Extract the [X, Y] coordinate from the center of the cell holding the provided text.  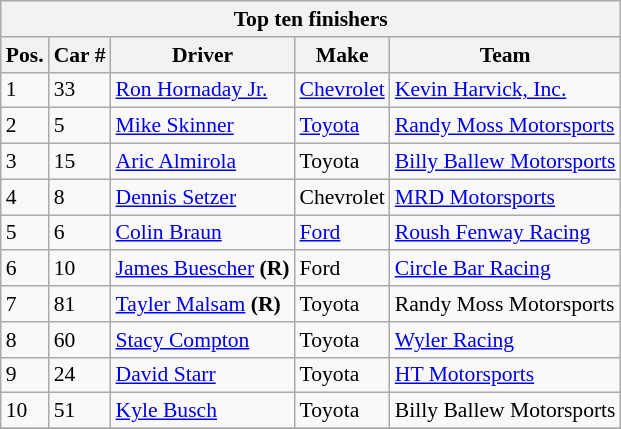
Ron Hornaday Jr. [203, 90]
Team [506, 55]
Mike Skinner [203, 126]
Dennis Setzer [203, 197]
15 [80, 162]
Kyle Busch [203, 411]
Kevin Harvick, Inc. [506, 90]
4 [25, 197]
33 [80, 90]
Colin Braun [203, 233]
2 [25, 126]
Car # [80, 55]
51 [80, 411]
David Starr [203, 375]
60 [80, 340]
Pos. [25, 55]
Circle Bar Racing [506, 269]
MRD Motorsports [506, 197]
7 [25, 304]
Aric Almirola [203, 162]
Driver [203, 55]
24 [80, 375]
Top ten finishers [311, 19]
Tayler Malsam (R) [203, 304]
9 [25, 375]
Make [342, 55]
3 [25, 162]
81 [80, 304]
Wyler Racing [506, 340]
Roush Fenway Racing [506, 233]
James Buescher (R) [203, 269]
1 [25, 90]
HT Motorsports [506, 375]
Stacy Compton [203, 340]
